Locate the cell with the specified text and output its (x, y) center coordinate. 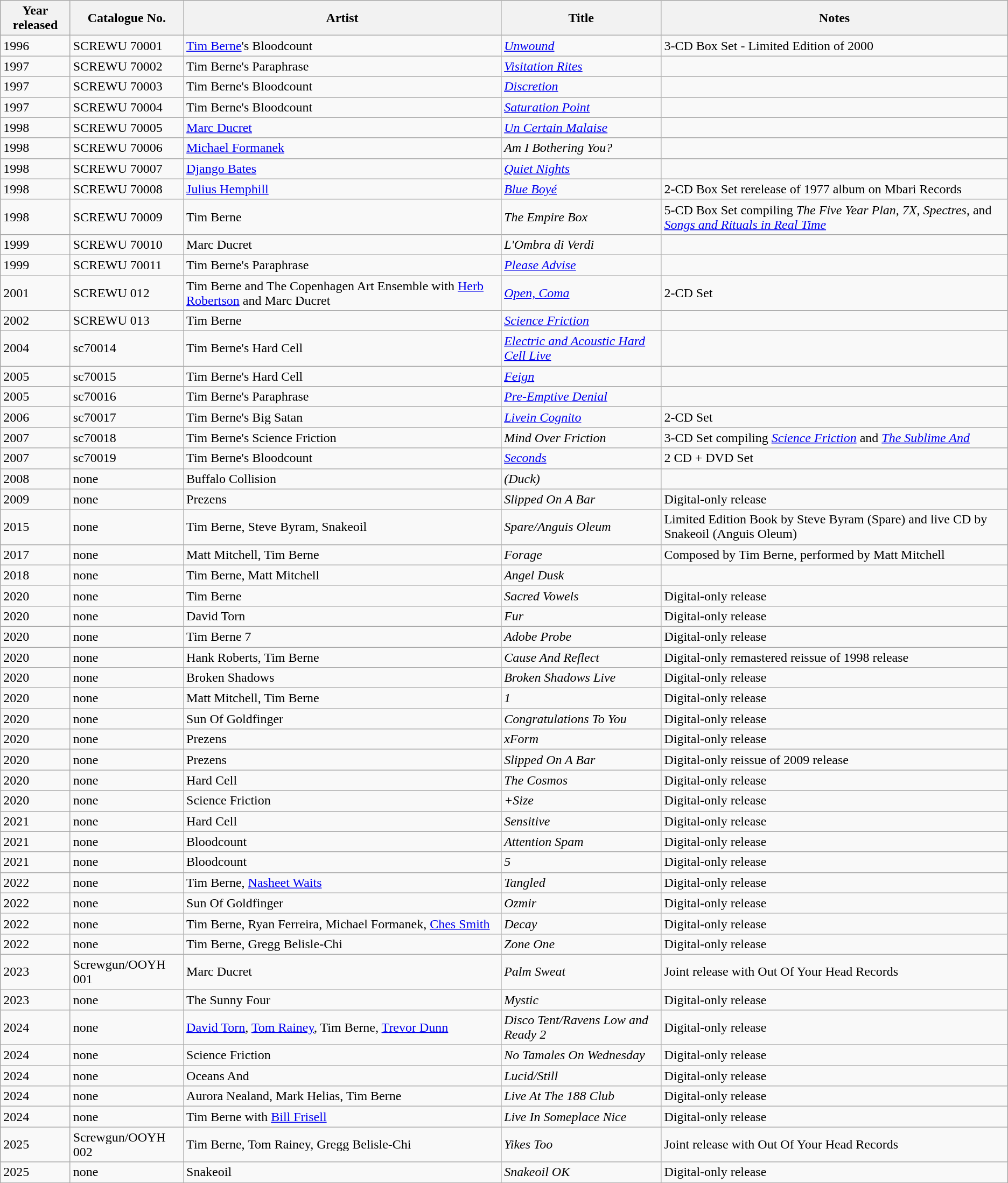
SCREWU 70004 (127, 107)
Disco Tent/Ravens Low and Ready 2 (582, 1027)
Tim Berne 7 (342, 636)
SCREWU 70009 (127, 216)
Tim Berne, Ryan Ferreira, Michael Formanek, Ches Smith (342, 923)
Am I Bothering You? (582, 148)
Tangled (582, 883)
Tim Berne with Bill Frisell (342, 1117)
No Tamales On Wednesday (582, 1055)
SCREWU 70005 (127, 128)
SCREWU 012 (127, 293)
2004 (36, 349)
Title (582, 18)
5-CD Box Set compiling The Five Year Plan, 7X, Spectres, and Songs and Rituals in Real Time (835, 216)
Livein Cognito (582, 417)
Blue Boyé (582, 189)
Adobe Probe (582, 636)
Composed by Tim Berne, performed by Matt Mitchell (835, 555)
Open, Coma (582, 293)
5 (582, 862)
Screwgun/OOYH 002 (127, 1145)
Lucid/Still (582, 1076)
2008 (36, 479)
+Size (582, 801)
sc70018 (127, 438)
3-CD Box Set - Limited Edition of 2000 (835, 46)
Tim Berne, Gregg Belisle-Chi (342, 944)
SCREWU 70011 (127, 265)
Discretion (582, 87)
Pre-Emptive Denial (582, 397)
Live In Someplace Nice (582, 1117)
Tim Berne, Tom Rainey, Gregg Belisle-Chi (342, 1145)
Decay (582, 923)
2002 (36, 321)
Digital-only remastered reissue of 1998 release (835, 657)
Cause And Reflect (582, 657)
Tim Berne, Nasheet Waits (342, 883)
sc70017 (127, 417)
SCREWU 70008 (127, 189)
Tim Berne, Steve Byram, Snakeoil (342, 527)
Aurora Nealand, Mark Helias, Tim Berne (342, 1096)
sc70016 (127, 397)
xForm (582, 739)
Catalogue No. (127, 18)
The Cosmos (582, 780)
sc70015 (127, 376)
Broken Shadows (342, 678)
Tim Berne and The Copenhagen Art Ensemble with Herb Robertson and Marc Ducret (342, 293)
SCREWU 70003 (127, 87)
Tim Berne, Matt Mitchell (342, 575)
2015 (36, 527)
SCREWU 70007 (127, 169)
SCREWU 013 (127, 321)
Zone One (582, 944)
3-CD Set compiling Science Friction and The Sublime And (835, 438)
2017 (36, 555)
Fur (582, 616)
(Duck) (582, 479)
2018 (36, 575)
L'Ombra di Verdi (582, 244)
Artist (342, 18)
2006 (36, 417)
Forage (582, 555)
Congratulations To You (582, 719)
Tim Berne's Big Satan (342, 417)
Hank Roberts, Tim Berne (342, 657)
2009 (36, 499)
David Torn, Tom Rainey, Tim Berne, Trevor Dunn (342, 1027)
1 (582, 698)
Saturation Point (582, 107)
SCREWU 70006 (127, 148)
The Empire Box (582, 216)
Sacred Vowels (582, 596)
SCREWU 70001 (127, 46)
2 CD + DVD Set (835, 458)
1996 (36, 46)
Palm Sweat (582, 971)
Snakeoil OK (582, 1172)
Buffalo Collision (342, 479)
Unwound (582, 46)
Feign (582, 376)
Please Advise (582, 265)
Oceans And (342, 1076)
Quiet Nights (582, 169)
David Torn (342, 616)
Tim Berne's Science Friction (342, 438)
Ozmir (582, 903)
Mind Over Friction (582, 438)
Un Certain Malaise (582, 128)
Year released (36, 18)
Mystic (582, 1000)
Angel Dusk (582, 575)
Notes (835, 18)
Sensitive (582, 821)
Screwgun/OOYH 001 (127, 971)
2-CD Box Set rerelease of 1977 album on Mbari Records (835, 189)
Limited Edition Book by Steve Byram (Spare) and live CD by Snakeoil (Anguis Oleum) (835, 527)
The Sunny Four (342, 1000)
Broken Shadows Live (582, 678)
Attention Spam (582, 842)
2001 (36, 293)
Michael Formanek (342, 148)
Electric and Acoustic Hard Cell Live (582, 349)
sc70019 (127, 458)
Julius Hemphill (342, 189)
sc70014 (127, 349)
Visitation Rites (582, 66)
Yikes Too (582, 1145)
Django Bates (342, 169)
Spare/Anguis Oleum (582, 527)
SCREWU 70010 (127, 244)
Seconds (582, 458)
Live At The 188 Club (582, 1096)
Snakeoil (342, 1172)
SCREWU 70002 (127, 66)
Digital-only reissue of 2009 release (835, 760)
